For the text-containing cell, return its midpoint in (X, Y) coordinate format. 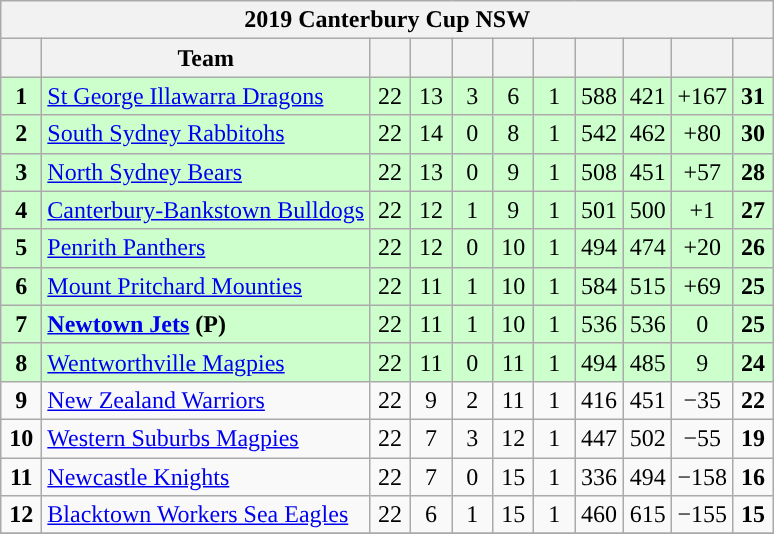
+1 (702, 210)
St George Illawarra Dragons (206, 96)
14 (432, 134)
Team (206, 58)
27 (754, 210)
−55 (702, 438)
Penrith Panthers (206, 248)
615 (648, 515)
Newcastle Knights (206, 477)
501 (600, 210)
5 (22, 248)
16 (754, 477)
South Sydney Rabbitohs (206, 134)
2019 Canterbury Cup NSW (388, 20)
26 (754, 248)
−35 (702, 400)
+57 (702, 172)
New Zealand Warriors (206, 400)
502 (648, 438)
31 (754, 96)
485 (648, 362)
+69 (702, 286)
Mount Pritchard Mounties (206, 286)
336 (600, 477)
North Sydney Bears (206, 172)
24 (754, 362)
30 (754, 134)
Blacktown Workers Sea Eagles (206, 515)
584 (600, 286)
462 (648, 134)
508 (600, 172)
−158 (702, 477)
416 (600, 400)
4 (22, 210)
460 (600, 515)
Newtown Jets (P) (206, 324)
474 (648, 248)
421 (648, 96)
−155 (702, 515)
542 (600, 134)
588 (600, 96)
28 (754, 172)
Wentworthville Magpies (206, 362)
19 (754, 438)
+80 (702, 134)
+167 (702, 96)
500 (648, 210)
447 (600, 438)
Canterbury-Bankstown Bulldogs (206, 210)
515 (648, 286)
+20 (702, 248)
Western Suburbs Magpies (206, 438)
